Find where the given text appears and provide that cell's center as [X, Y] coordinate. 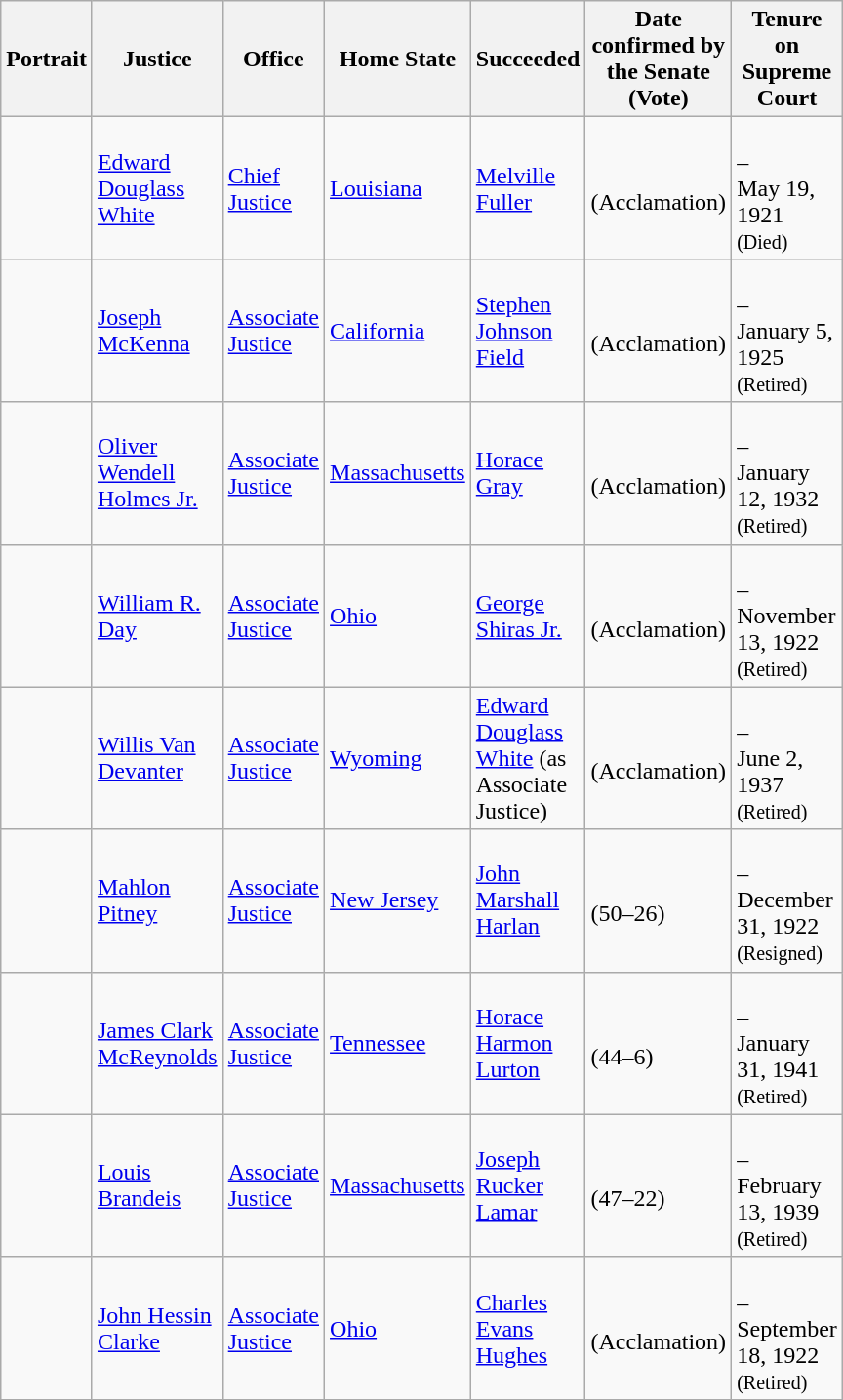
–November 13, 1922(Retired) [787, 616]
California [398, 331]
Charles Evans Hughes [528, 1328]
–February 13, 1939(Retired) [787, 1185]
Edward Douglass White [157, 188]
Chief Justice [273, 188]
Justice [157, 59]
Wyoming [398, 758]
Louisiana [398, 188]
George Shiras Jr. [528, 616]
Home State [398, 59]
–January 12, 1932(Retired) [787, 473]
–May 19, 1921(Died) [787, 188]
–January 31, 1941(Retired) [787, 1043]
Edward Douglass White (as Associate Justice) [528, 758]
Melville Fuller [528, 188]
Horace Gray [528, 473]
Stephen Johnson Field [528, 331]
Willis Van Devanter [157, 758]
(47–22) [659, 1185]
Portrait [47, 59]
James Clark McReynolds [157, 1043]
Horace Harmon Lurton [528, 1043]
–December 31, 1922(Resigned) [787, 900]
–September 18, 1922(Retired) [787, 1328]
John Hessin Clarke [157, 1328]
–June 2, 1937(Retired) [787, 758]
Oliver Wendell Holmes Jr. [157, 473]
Tennessee [398, 1043]
Office [273, 59]
Date confirmed by the Senate(Vote) [659, 59]
Tenure on Supreme Court [787, 59]
Joseph McKenna [157, 331]
Succeeded [528, 59]
Louis Brandeis [157, 1185]
John Marshall Harlan [528, 900]
(50–26) [659, 900]
Joseph Rucker Lamar [528, 1185]
Mahlon Pitney [157, 900]
William R. Day [157, 616]
–January 5, 1925(Retired) [787, 331]
New Jersey [398, 900]
(44–6) [659, 1043]
